Find where the given text appears and provide that cell's center as [x, y] coordinate. 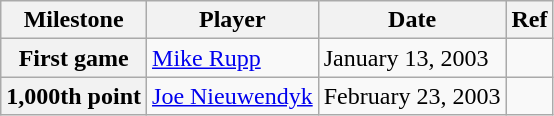
Milestone [74, 20]
Player [233, 20]
Joe Nieuwendyk [233, 96]
Ref [530, 20]
Mike Rupp [233, 58]
First game [74, 58]
January 13, 2003 [412, 58]
Date [412, 20]
February 23, 2003 [412, 96]
1,000th point [74, 96]
